Output the [x, y] coordinate of the center of the cell containing the given text.  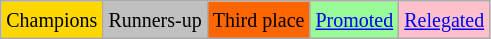
Third place [258, 20]
Relegated [444, 20]
Promoted [354, 20]
Runners-up [155, 20]
Champions [52, 20]
